Pinpoint the cell where the given text exists, returning its [x, y] midpoint coordinate. 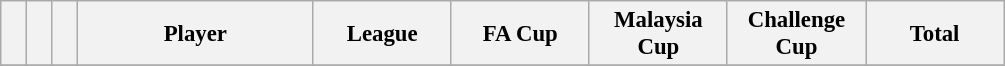
Challenge Cup [796, 34]
Total [935, 34]
League [382, 34]
Malaysia Cup [658, 34]
Player [196, 34]
FA Cup [520, 34]
